Search for the cell housing the specified text and yield its [X, Y] center coordinate. 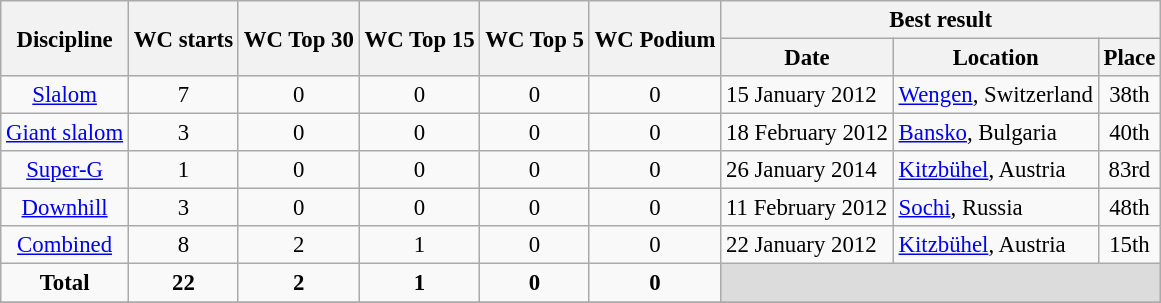
Best result [941, 20]
7 [183, 95]
48th [1129, 208]
Downhill [65, 208]
22 January 2012 [808, 245]
11 February 2012 [808, 208]
WC Top 30 [298, 38]
18 February 2012 [808, 133]
WC Podium [654, 38]
Bansko, Bulgaria [996, 133]
Date [808, 58]
83rd [1129, 170]
Location [996, 58]
26 January 2014 [808, 170]
Place [1129, 58]
22 [183, 283]
Combined [65, 245]
Sochi, Russia [996, 208]
8 [183, 245]
Giant slalom [65, 133]
WC starts [183, 38]
38th [1129, 95]
40th [1129, 133]
Super-G [65, 170]
WC Top 5 [534, 38]
WC Top 15 [420, 38]
Slalom [65, 95]
Total [65, 283]
Wengen, Switzerland [996, 95]
15th [1129, 245]
15 January 2012 [808, 95]
Discipline [65, 38]
